Provide the (x, y) coordinate of the cell's center where the given text is located.  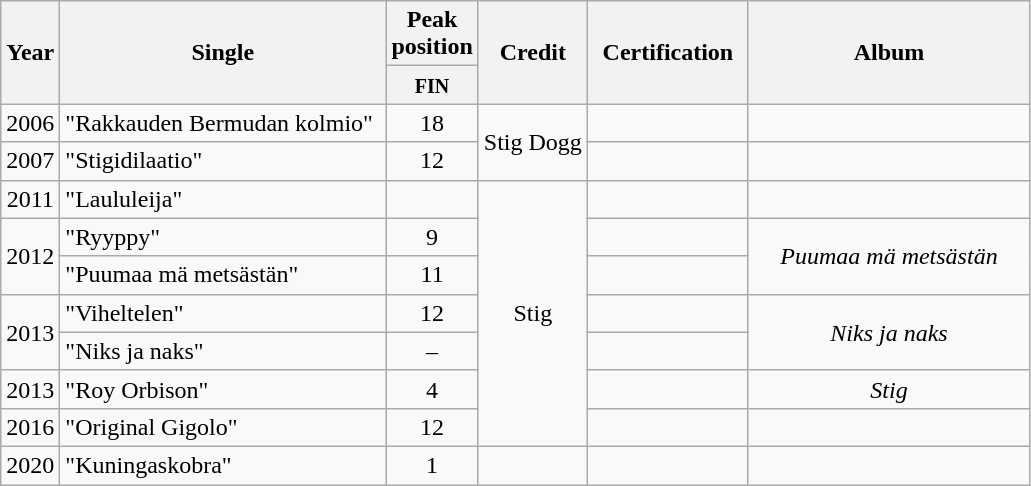
Certification (668, 52)
2011 (30, 199)
"Rakkauden Bermudan kolmio" (223, 123)
"Original Gigolo" (223, 427)
"Viheltelen" (223, 313)
– (432, 351)
"Stigidilaatio" (223, 161)
Album (888, 52)
"Laululeija" (223, 199)
11 (432, 275)
"Kuningaskobra" (223, 465)
FIN (432, 85)
"Ryyppy" (223, 237)
Single (223, 52)
Peakposition (432, 34)
2012 (30, 256)
"Roy Orbison" (223, 389)
Puumaa mä metsästän (888, 256)
2006 (30, 123)
"Niks ja naks" (223, 351)
2020 (30, 465)
Year (30, 52)
2016 (30, 427)
9 (432, 237)
18 (432, 123)
1 (432, 465)
Niks ja naks (888, 332)
4 (432, 389)
Stig Dogg (532, 142)
Credit (532, 52)
"Puumaa mä metsästän" (223, 275)
2007 (30, 161)
